Find where the given text appears and provide that cell's center as (X, Y) coordinate. 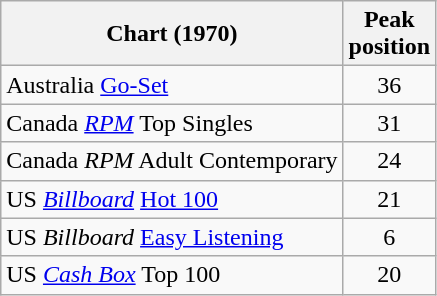
20 (389, 275)
Chart (1970) (172, 34)
24 (389, 161)
US Billboard Easy Listening (172, 237)
Canada RPM Adult Contemporary (172, 161)
Canada RPM Top Singles (172, 123)
36 (389, 85)
US Cash Box Top 100 (172, 275)
6 (389, 237)
Australia Go-Set (172, 85)
31 (389, 123)
21 (389, 199)
Peakposition (389, 34)
US Billboard Hot 100 (172, 199)
